Search for the cell housing the specified text and yield its [x, y] center coordinate. 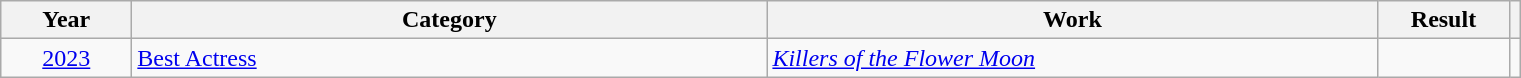
Killers of the Flower Moon [1072, 58]
Year [66, 20]
Result [1444, 20]
2023 [66, 58]
Category [450, 20]
Best Actress [450, 58]
Work [1072, 20]
